Find where the given text appears and provide that cell's center as (x, y) coordinate. 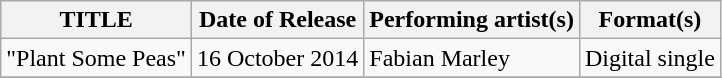
"Plant Some Peas" (96, 58)
Format(s) (650, 20)
16 October 2014 (277, 58)
TITLE (96, 20)
Fabian Marley (472, 58)
Digital single (650, 58)
Date of Release (277, 20)
Performing artist(s) (472, 20)
